Return (X, Y) of the center of cell containing provided text 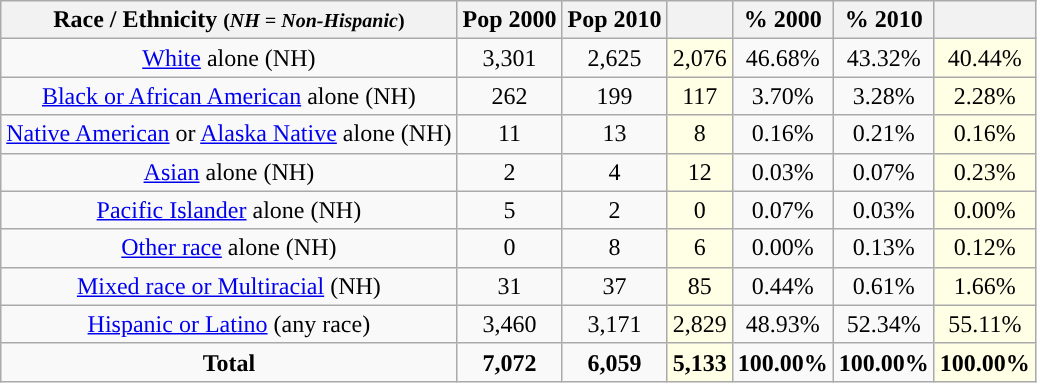
0.44% (782, 286)
0.23% (984, 172)
Race / Ethnicity (NH = Non-Hispanic) (229, 20)
% 2010 (884, 20)
0.21% (884, 134)
3,301 (510, 58)
199 (614, 96)
1.66% (984, 286)
2,625 (614, 58)
55.11% (984, 324)
Mixed race or Multiracial (NH) (229, 286)
40.44% (984, 58)
Other race alone (NH) (229, 248)
85 (700, 286)
11 (510, 134)
52.34% (884, 324)
Asian alone (NH) (229, 172)
Hispanic or Latino (any race) (229, 324)
48.93% (782, 324)
37 (614, 286)
5 (510, 210)
0.13% (884, 248)
Total (229, 362)
Pop 2000 (510, 20)
2,829 (700, 324)
% 2000 (782, 20)
12 (700, 172)
7,072 (510, 362)
43.32% (884, 58)
0.12% (984, 248)
6,059 (614, 362)
2,076 (700, 58)
6 (700, 248)
3.28% (884, 96)
Black or African American alone (NH) (229, 96)
Pacific Islander alone (NH) (229, 210)
46.68% (782, 58)
Pop 2010 (614, 20)
3.70% (782, 96)
31 (510, 286)
0.61% (884, 286)
White alone (NH) (229, 58)
3,460 (510, 324)
262 (510, 96)
2.28% (984, 96)
Native American or Alaska Native alone (NH) (229, 134)
4 (614, 172)
13 (614, 134)
5,133 (700, 362)
3,171 (614, 324)
117 (700, 96)
